From the cell containing the given text, extract its center point as [x, y] coordinate. 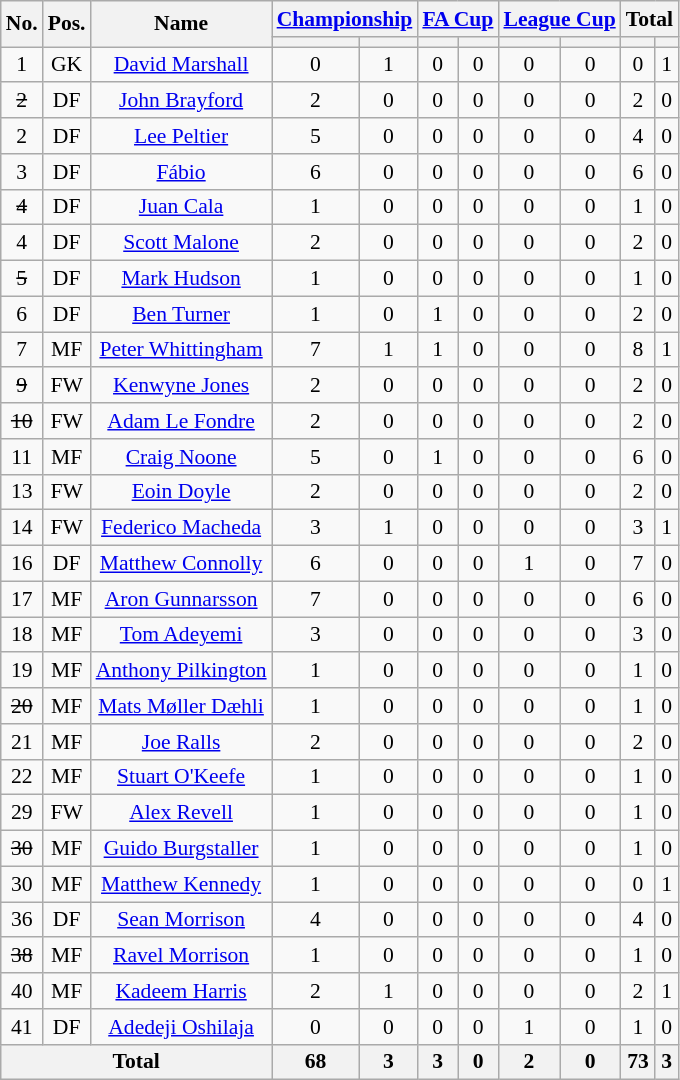
20 [22, 706]
Stuart O'Keefe [182, 777]
Adedeji Oshilaja [182, 1027]
GK [67, 65]
Matthew Connolly [182, 564]
Joe Ralls [182, 742]
40 [22, 991]
Anthony Pilkington [182, 671]
David Marshall [182, 65]
Ravel Morrison [182, 956]
Sean Morrison [182, 920]
Juan Cala [182, 207]
Scott Malone [182, 243]
Kenwyne Jones [182, 386]
41 [22, 1027]
Tom Adeyemi [182, 635]
Lee Peltier [182, 136]
16 [22, 564]
21 [22, 742]
Championship [345, 19]
68 [316, 1062]
19 [22, 671]
Craig Noone [182, 457]
14 [22, 528]
Guido Burgstaller [182, 849]
38 [22, 956]
9 [22, 386]
Mats Møller Dæhli [182, 706]
Matthew Kennedy [182, 884]
John Brayford [182, 101]
Fábio [182, 172]
Peter Whittingham [182, 350]
FA Cup [458, 19]
11 [22, 457]
13 [22, 492]
Federico Macheda [182, 528]
Kadeem Harris [182, 991]
Aron Gunnarsson [182, 599]
Ben Turner [182, 314]
Mark Hudson [182, 279]
Eoin Doyle [182, 492]
No. [22, 24]
18 [22, 635]
73 [638, 1062]
Alex Revell [182, 813]
League Cup [559, 19]
29 [22, 813]
Adam Le Fondre [182, 421]
10 [22, 421]
22 [22, 777]
17 [22, 599]
8 [638, 350]
Pos. [67, 24]
36 [22, 920]
Name [182, 24]
